From the cell containing the given text, extract its center point as [X, Y] coordinate. 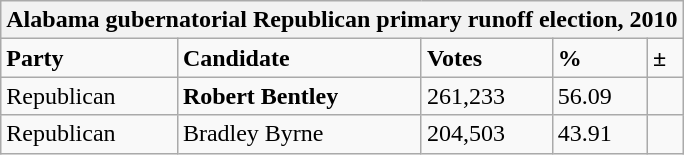
Alabama gubernatorial Republican primary runoff election, 2010 [342, 20]
Bradley Byrne [299, 134]
Robert Bentley [299, 96]
± [666, 58]
Candidate [299, 58]
261,233 [486, 96]
204,503 [486, 134]
Votes [486, 58]
56.09 [600, 96]
43.91 [600, 134]
% [600, 58]
Party [90, 58]
